Find where the given text appears and provide that cell's center as (X, Y) coordinate. 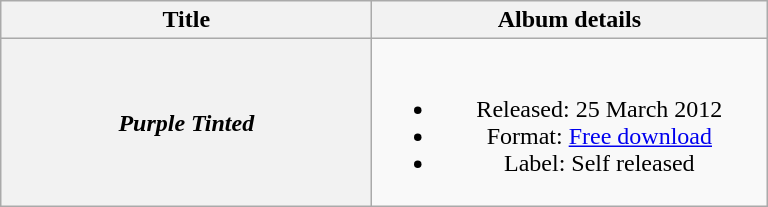
Album details (570, 20)
Title (186, 20)
Released: 25 March 2012Format: Free downloadLabel: Self released (570, 122)
Purple Tinted (186, 122)
